Locate the cell with the specified text and output its (X, Y) center coordinate. 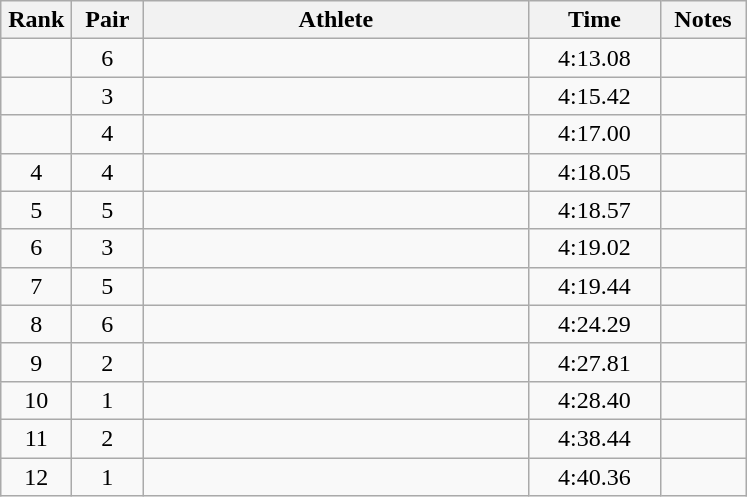
Time (594, 20)
10 (36, 400)
4:24.29 (594, 324)
4:17.00 (594, 134)
4:13.08 (594, 58)
Pair (108, 20)
4:19.44 (594, 286)
4:40.36 (594, 477)
4:38.44 (594, 438)
4:28.40 (594, 400)
12 (36, 477)
Notes (703, 20)
Rank (36, 20)
11 (36, 438)
7 (36, 286)
4:18.57 (594, 210)
4:15.42 (594, 96)
4:19.02 (594, 248)
4:27.81 (594, 362)
Athlete (336, 20)
8 (36, 324)
4:18.05 (594, 172)
9 (36, 362)
